Find where the given text appears and provide that cell's center as [X, Y] coordinate. 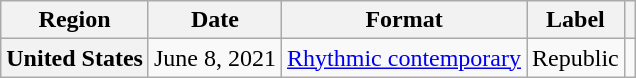
Region [75, 20]
Format [404, 20]
Rhythmic contemporary [404, 58]
Label [576, 20]
United States [75, 58]
June 8, 2021 [214, 58]
Date [214, 20]
Republic [576, 58]
